Pinpoint the cell where the given text exists, returning its [X, Y] midpoint coordinate. 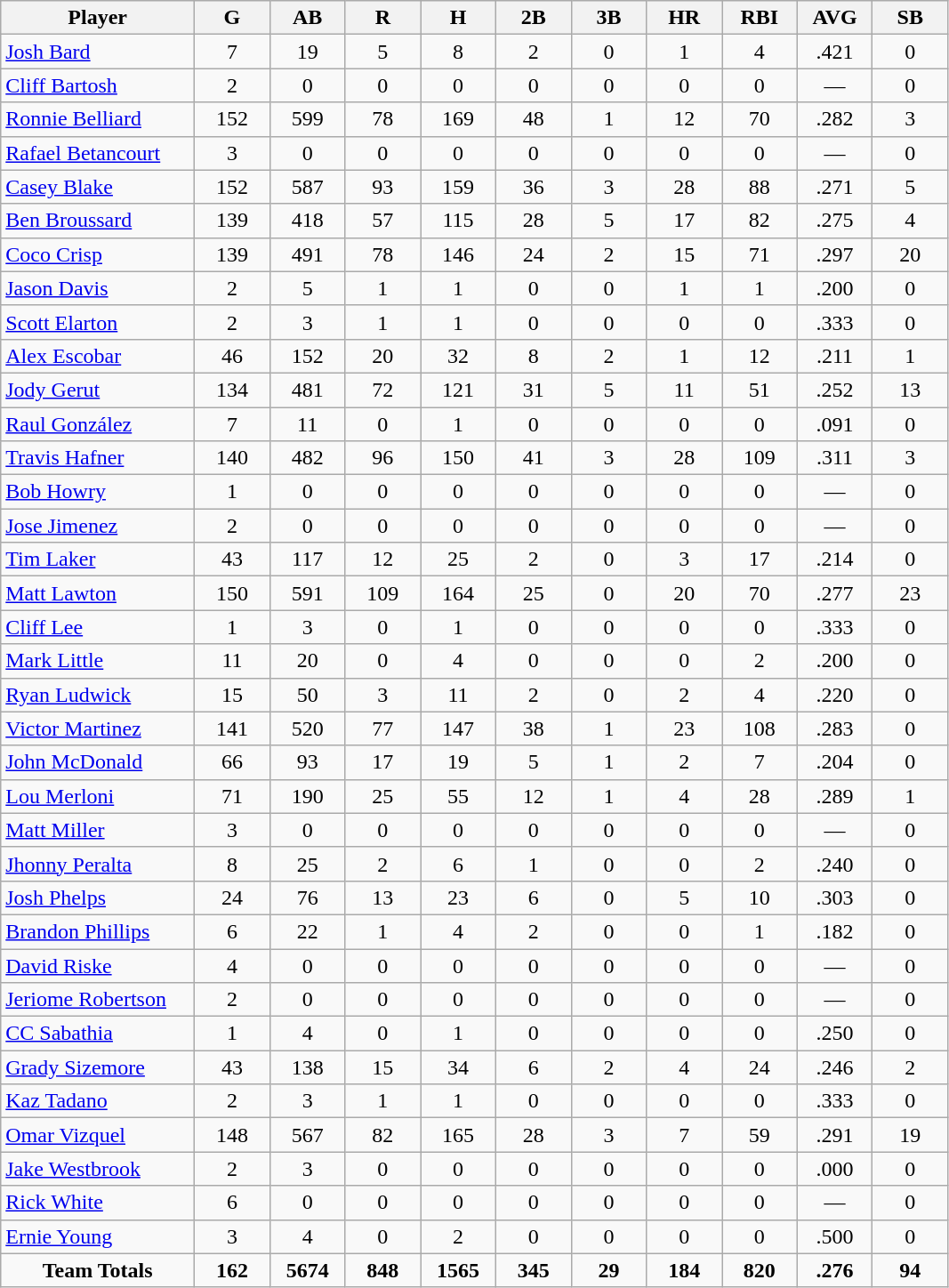
Matt Lawton [98, 593]
Rick White [98, 1203]
Raul González [98, 424]
159 [459, 187]
.500 [834, 1236]
88 [760, 187]
Grady Sizemore [98, 1067]
Player [98, 18]
Jason Davis [98, 288]
Alex Escobar [98, 356]
RBI [760, 18]
55 [459, 796]
Bob Howry [98, 492]
.182 [834, 931]
115 [459, 221]
491 [308, 254]
140 [233, 458]
184 [685, 1270]
H [459, 18]
482 [308, 458]
.204 [834, 762]
HR [685, 18]
10 [760, 898]
R [382, 18]
31 [534, 390]
Casey Blake [98, 187]
.303 [834, 898]
591 [308, 593]
.291 [834, 1135]
587 [308, 187]
.250 [834, 1034]
Matt Miller [98, 830]
.421 [834, 52]
.283 [834, 729]
165 [459, 1135]
.211 [834, 356]
.311 [834, 458]
72 [382, 390]
Brandon Phillips [98, 931]
Ben Broussard [98, 221]
Tim Laker [98, 559]
.271 [834, 187]
.246 [834, 1067]
108 [760, 729]
Team Totals [98, 1270]
Coco Crisp [98, 254]
117 [308, 559]
141 [233, 729]
134 [233, 390]
22 [308, 931]
169 [459, 119]
66 [233, 762]
94 [911, 1270]
77 [382, 729]
.297 [834, 254]
148 [233, 1135]
567 [308, 1135]
CC Sabathia [98, 1034]
.252 [834, 390]
Cliff Bartosh [98, 85]
.000 [834, 1169]
164 [459, 593]
AVG [834, 18]
.091 [834, 424]
.289 [834, 796]
Scott Elarton [98, 322]
41 [534, 458]
Ryan Ludwick [98, 695]
Cliff Lee [98, 627]
Victor Martinez [98, 729]
121 [459, 390]
AB [308, 18]
147 [459, 729]
Jhonny Peralta [98, 864]
David Riske [98, 965]
.277 [834, 593]
John McDonald [98, 762]
36 [534, 187]
481 [308, 390]
48 [534, 119]
34 [459, 1067]
1565 [459, 1270]
2B [534, 18]
.275 [834, 221]
38 [534, 729]
SB [911, 18]
32 [459, 356]
.214 [834, 559]
46 [233, 356]
Jose Jimenez [98, 526]
190 [308, 796]
418 [308, 221]
Jody Gerut [98, 390]
Omar Vizquel [98, 1135]
Lou Merloni [98, 796]
Rafael Betancourt [98, 153]
820 [760, 1270]
3B [608, 18]
599 [308, 119]
50 [308, 695]
59 [760, 1135]
Josh Bard [98, 52]
Travis Hafner [98, 458]
96 [382, 458]
Kaz Tadano [98, 1101]
345 [534, 1270]
G [233, 18]
5674 [308, 1270]
162 [233, 1270]
Josh Phelps [98, 898]
848 [382, 1270]
51 [760, 390]
Ernie Young [98, 1236]
.276 [834, 1270]
Jeriome Robertson [98, 1000]
76 [308, 898]
Mark Little [98, 661]
520 [308, 729]
146 [459, 254]
Ronnie Belliard [98, 119]
138 [308, 1067]
29 [608, 1270]
.282 [834, 119]
57 [382, 221]
.240 [834, 864]
Jake Westbrook [98, 1169]
.220 [834, 695]
